Return (x, y) of the center of cell containing provided text 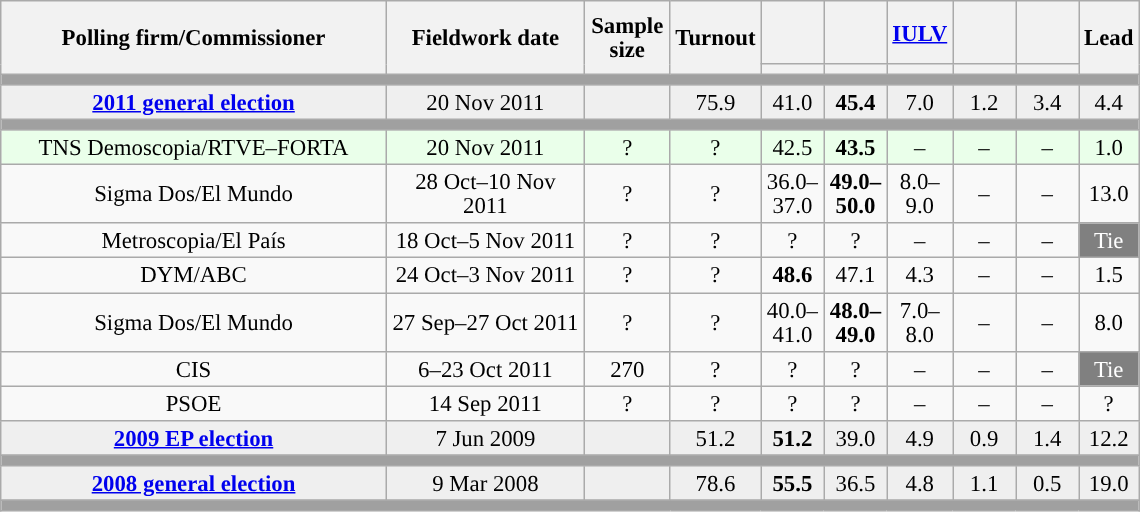
CIS (194, 368)
2008 general election (194, 484)
48.0–49.0 (856, 322)
48.6 (792, 276)
12.2 (1109, 438)
9 Mar 2008 (485, 484)
36.5 (856, 484)
0.9 (984, 438)
1.5 (1109, 276)
7 Jun 2009 (485, 438)
270 (627, 368)
36.0–37.0 (792, 194)
4.3 (920, 276)
0.5 (1048, 484)
43.5 (856, 148)
4.9 (920, 438)
13.0 (1109, 194)
8.0–9.0 (920, 194)
78.6 (716, 484)
Metroscopia/El País (194, 242)
1.0 (1109, 148)
Sample size (627, 38)
TNS Demoscopia/RTVE–FORTA (194, 148)
Lead (1109, 38)
3.4 (1048, 102)
14 Sep 2011 (485, 404)
24 Oct–3 Nov 2011 (485, 276)
6–23 Oct 2011 (485, 368)
4.4 (1109, 102)
2011 general election (194, 102)
7.0–8.0 (920, 322)
28 Oct–10 Nov 2011 (485, 194)
Turnout (716, 38)
1.4 (1048, 438)
7.0 (920, 102)
Polling firm/Commissioner (194, 38)
1.1 (984, 484)
1.2 (984, 102)
PSOE (194, 404)
42.5 (792, 148)
27 Sep–27 Oct 2011 (485, 322)
IULV (920, 32)
4.8 (920, 484)
Fieldwork date (485, 38)
DYM/ABC (194, 276)
49.0–50.0 (856, 194)
47.1 (856, 276)
40.0–41.0 (792, 322)
41.0 (792, 102)
45.4 (856, 102)
8.0 (1109, 322)
19.0 (1109, 484)
55.5 (792, 484)
2009 EP election (194, 438)
39.0 (856, 438)
18 Oct–5 Nov 2011 (485, 242)
75.9 (716, 102)
